Pinpoint the cell where the given text exists, returning its (X, Y) midpoint coordinate. 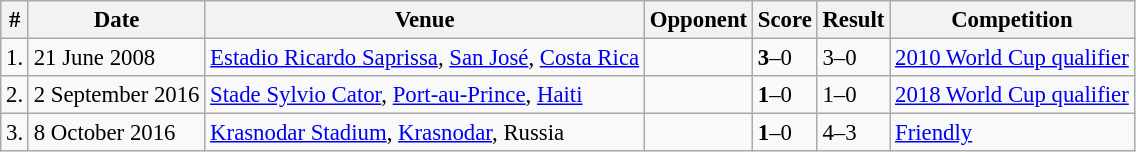
2 September 2016 (116, 95)
Stade Sylvio Cator, Port-au-Prince, Haiti (425, 95)
1. (15, 58)
8 October 2016 (116, 133)
Venue (425, 20)
2018 World Cup qualifier (1012, 95)
Opponent (698, 20)
Score (786, 20)
Krasnodar Stadium, Krasnodar, Russia (425, 133)
# (15, 20)
21 June 2008 (116, 58)
Date (116, 20)
Competition (1012, 20)
2. (15, 95)
Result (854, 20)
4–3 (854, 133)
Friendly (1012, 133)
3. (15, 133)
Estadio Ricardo Saprissa, San José, Costa Rica (425, 58)
2010 World Cup qualifier (1012, 58)
